Locate the cell with the specified text and output its [X, Y] center coordinate. 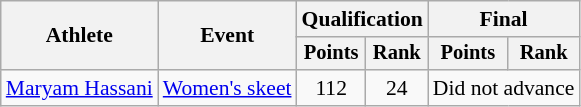
Maryam Hassani [80, 88]
24 [397, 88]
Women's skeet [228, 88]
Did not advance [504, 88]
112 [332, 88]
Athlete [80, 36]
Event [228, 36]
Qualification [362, 19]
Final [504, 19]
